Provide the (X, Y) coordinate of the cell's center where the given text is located.  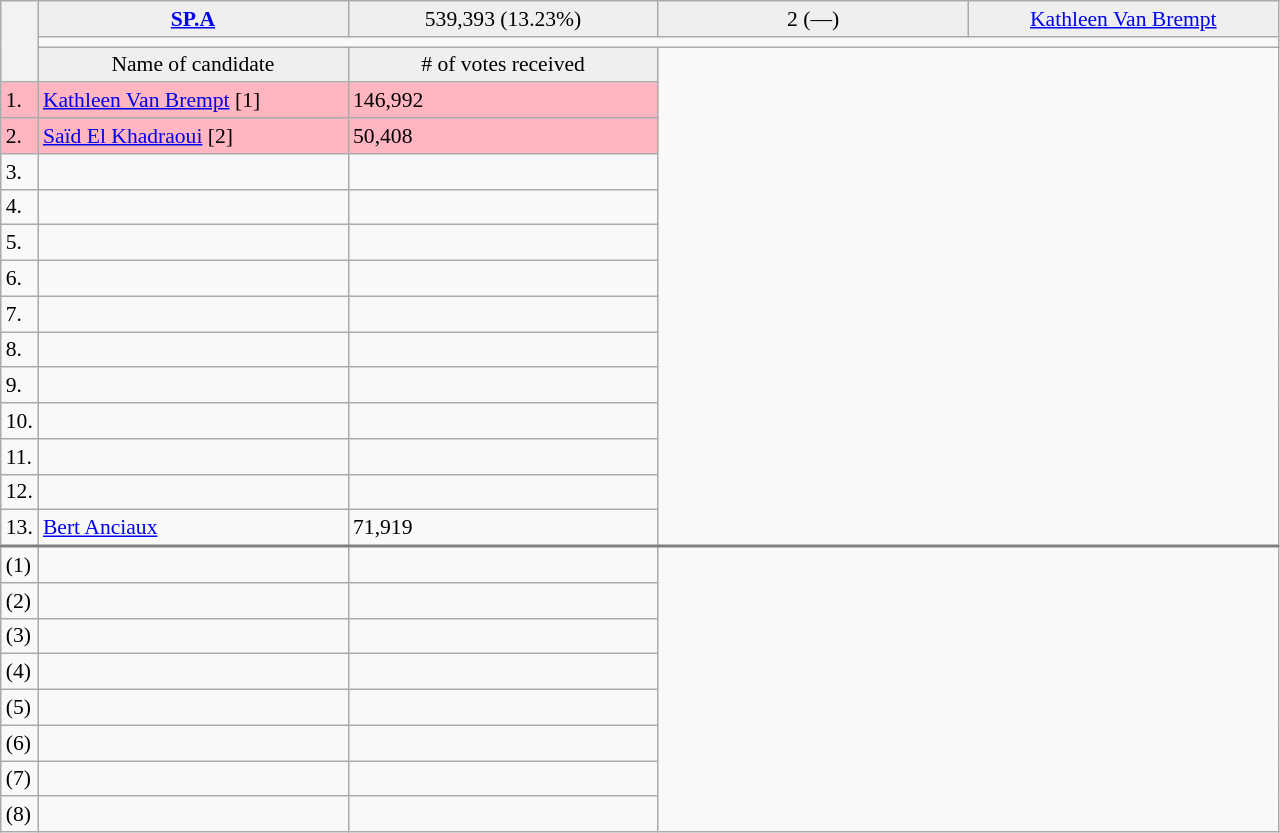
Name of candidate (193, 65)
10. (20, 421)
Kathleen Van Brempt (1123, 19)
# of votes received (503, 65)
(5) (20, 708)
2. (20, 136)
Kathleen Van Brempt [1] (193, 101)
(7) (20, 779)
4. (20, 207)
146,992 (503, 101)
6. (20, 279)
71,919 (503, 528)
2 (—) (813, 19)
(2) (20, 601)
(3) (20, 636)
12. (20, 492)
Bert Anciaux (193, 528)
7. (20, 314)
8. (20, 350)
13. (20, 528)
50,408 (503, 136)
(1) (20, 564)
5. (20, 243)
(6) (20, 743)
3. (20, 172)
(4) (20, 672)
SP.A (193, 19)
Saïd El Khadraoui [2] (193, 136)
1. (20, 101)
11. (20, 457)
(8) (20, 815)
539,393 (13.23%) (503, 19)
9. (20, 386)
